Locate the cell with the specified text and output its (X, Y) center coordinate. 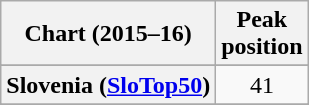
Chart (2015–16) (108, 34)
Peak position (262, 34)
41 (262, 85)
Slovenia (SloTop50) (108, 85)
